Find where the given text appears and provide that cell's center as (X, Y) coordinate. 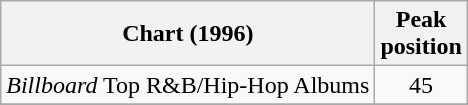
Peakposition (421, 34)
Chart (1996) (188, 34)
45 (421, 85)
Billboard Top R&B/Hip-Hop Albums (188, 85)
